Find where the given text appears and provide that cell's center as [X, Y] coordinate. 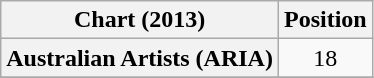
Position [325, 20]
18 [325, 58]
Chart (2013) [140, 20]
Australian Artists (ARIA) [140, 58]
